For the text-containing cell, return its midpoint in [x, y] coordinate format. 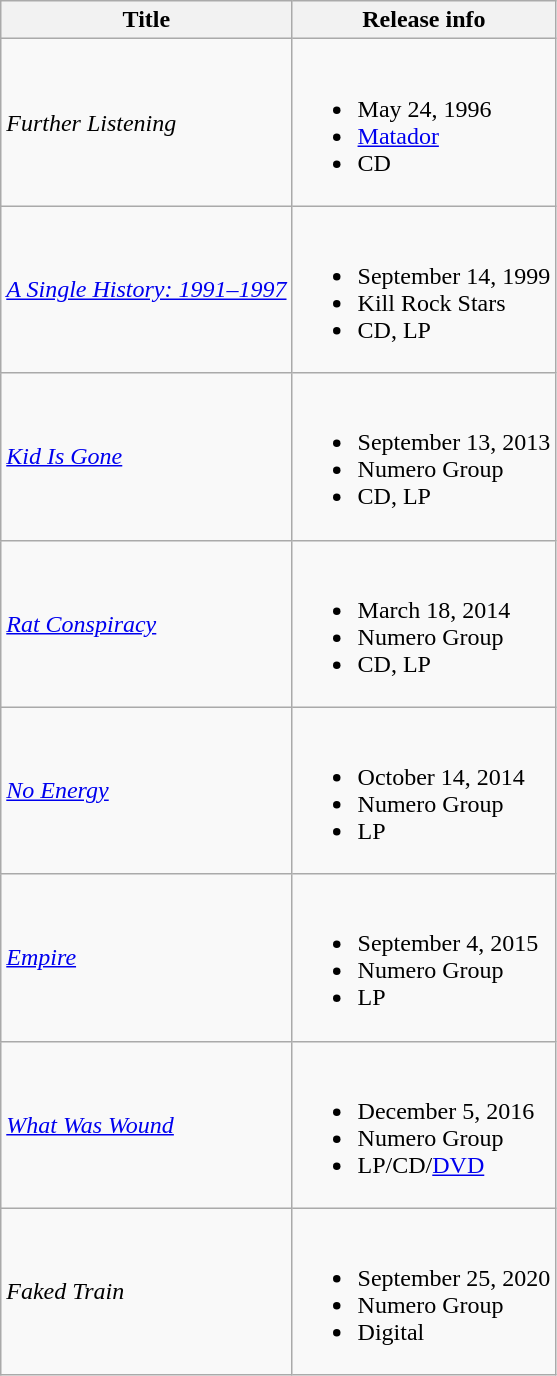
Further Listening [146, 122]
March 18, 2014Numero GroupCD, LP [424, 624]
Empire [146, 958]
December 5, 2016Numero GroupLP/CD/DVD [424, 1124]
Kid Is Gone [146, 456]
Rat Conspiracy [146, 624]
May 24, 1996MatadorCD [424, 122]
October 14, 2014Numero GroupLP [424, 790]
Faked Train [146, 1292]
No Energy [146, 790]
September 4, 2015Numero GroupLP [424, 958]
A Single History: 1991–1997 [146, 290]
September 25, 2020Numero GroupDigital [424, 1292]
September 14, 1999Kill Rock StarsCD, LP [424, 290]
Title [146, 20]
September 13, 2013Numero GroupCD, LP [424, 456]
Release info [424, 20]
What Was Wound [146, 1124]
